Search for the cell housing the specified text and yield its (X, Y) center coordinate. 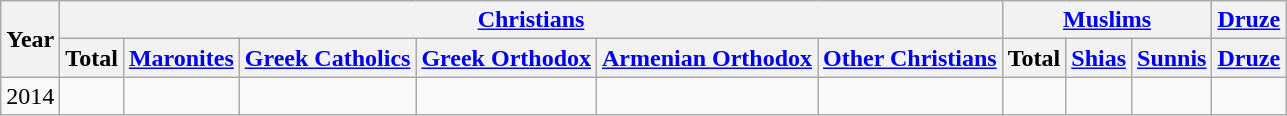
Sunnis (1172, 58)
Greek Catholics (328, 58)
Other Christians (910, 58)
Christians (531, 20)
Year (30, 39)
Muslims (1107, 20)
Maronites (181, 58)
Armenian Orthodox (708, 58)
Greek Orthodox (506, 58)
2014 (30, 96)
Shias (1099, 58)
